Locate the cell with the specified text and output its (x, y) center coordinate. 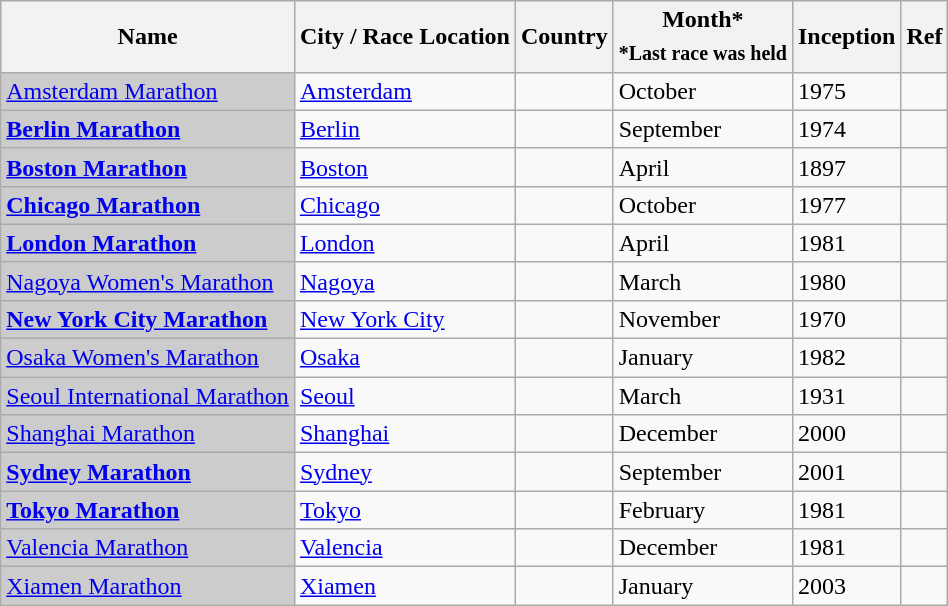
Shanghai (404, 434)
1975 (846, 91)
February (702, 510)
2003 (846, 586)
Sydney Marathon (148, 472)
Osaka Women's Marathon (148, 358)
Name (148, 36)
Seoul International Marathon (148, 396)
London Marathon (148, 243)
Boston Marathon (148, 167)
Tokyo (404, 510)
1970 (846, 319)
November (702, 319)
Osaka (404, 358)
New York City Marathon (148, 319)
Valencia Marathon (148, 548)
1974 (846, 129)
1897 (846, 167)
Amsterdam Marathon (148, 91)
2001 (846, 472)
Berlin Marathon (148, 129)
Boston (404, 167)
Xiamen (404, 586)
2000 (846, 434)
Tokyo Marathon (148, 510)
1982 (846, 358)
New York City (404, 319)
City / Race Location (404, 36)
Valencia (404, 548)
Nagoya Women's Marathon (148, 281)
Country (564, 36)
Shanghai Marathon (148, 434)
Amsterdam (404, 91)
Inception (846, 36)
Chicago (404, 205)
1931 (846, 396)
Sydney (404, 472)
Seoul (404, 396)
Berlin (404, 129)
Chicago Marathon (148, 205)
London (404, 243)
Xiamen Marathon (148, 586)
Month**Last race was held (702, 36)
1980 (846, 281)
1977 (846, 205)
Nagoya (404, 281)
Ref (924, 36)
